Provide the (X, Y) coordinate of the cell's center where the given text is located.  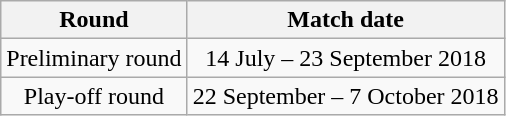
Play-off round (94, 96)
Match date (346, 20)
Round (94, 20)
22 September – 7 October 2018 (346, 96)
Preliminary round (94, 58)
14 July – 23 September 2018 (346, 58)
